For the text-containing cell, return its midpoint in [X, Y] coordinate format. 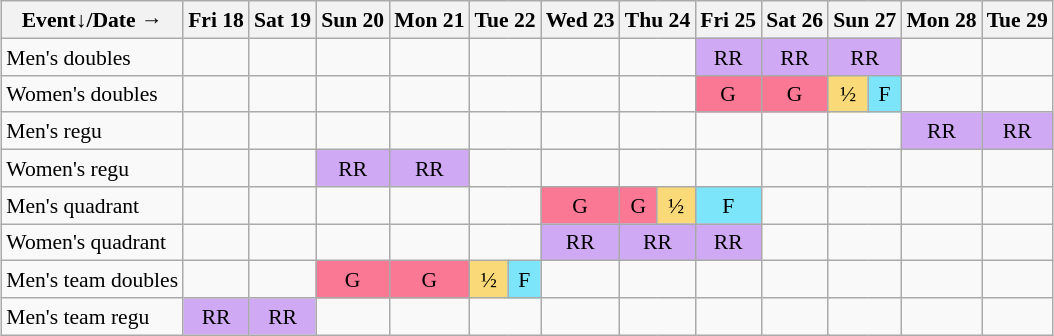
Mon 28 [941, 20]
Men's doubles [92, 56]
Sun 20 [352, 20]
Sat 26 [794, 20]
Women's doubles [92, 94]
Men's quadrant [92, 204]
Women's quadrant [92, 242]
Mon 21 [429, 20]
Tue 29 [1018, 20]
Wed 23 [580, 20]
Men's team doubles [92, 280]
Sun 27 [864, 20]
Men's regu [92, 130]
Fri 18 [216, 20]
Women's regu [92, 168]
Fri 25 [728, 20]
Event↓/Date → [92, 20]
Tue 22 [506, 20]
Sat 19 [282, 20]
Men's team regu [92, 316]
Thu 24 [658, 20]
